Return the (x, y) coordinate for the center point of the cell that contains the specified text.  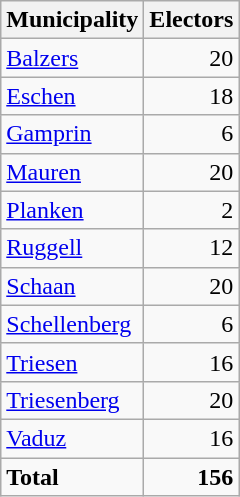
Triesenberg (72, 400)
Schaan (72, 286)
Balzers (72, 58)
Schellenberg (72, 324)
Planken (72, 210)
Vaduz (72, 438)
Eschen (72, 96)
Ruggell (72, 248)
2 (192, 210)
Mauren (72, 172)
Gamprin (72, 134)
Triesen (72, 362)
156 (192, 477)
12 (192, 248)
Total (72, 477)
Electors (192, 20)
Municipality (72, 20)
18 (192, 96)
